For the text-containing cell, return its midpoint in [X, Y] coordinate format. 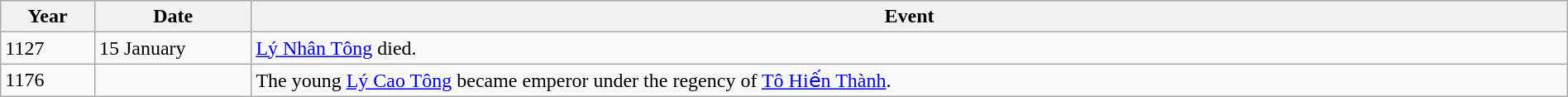
Date [172, 17]
Lý Nhân Tông died. [910, 48]
15 January [172, 48]
1176 [48, 80]
The young Lý Cao Tông became emperor under the regency of Tô Hiến Thành. [910, 80]
1127 [48, 48]
Year [48, 17]
Event [910, 17]
